Detect which cell encompasses the target text, then output its (X, Y) center coordinate. 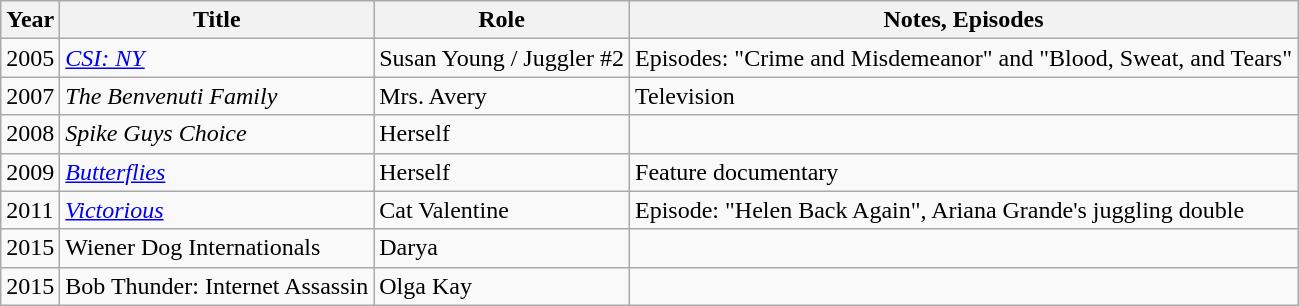
Wiener Dog Internationals (217, 248)
Television (964, 96)
Olga Kay (502, 286)
Feature documentary (964, 172)
Susan Young / Juggler #2 (502, 58)
Butterflies (217, 172)
Bob Thunder: Internet Assassin (217, 286)
Title (217, 20)
Notes, Episodes (964, 20)
Victorious (217, 210)
The Benvenuti Family (217, 96)
2008 (30, 134)
2007 (30, 96)
Mrs. Avery (502, 96)
Role (502, 20)
Episodes: "Crime and Misdemeanor" and "Blood, Sweat, and Tears" (964, 58)
2005 (30, 58)
2009 (30, 172)
Cat Valentine (502, 210)
2011 (30, 210)
Episode: "Helen Back Again", Ariana Grande's juggling double (964, 210)
Spike Guys Choice (217, 134)
Darya (502, 248)
Year (30, 20)
CSI: NY (217, 58)
